Capture the cell that displays the provided text and extract its (X, Y) central coordinate. 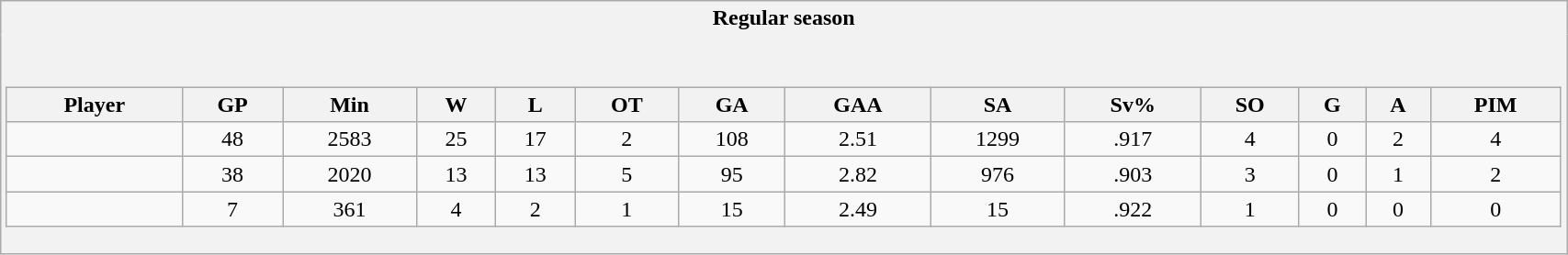
3 (1250, 174)
GA (732, 105)
2.49 (858, 209)
Min (350, 105)
Sv% (1134, 105)
PIM (1495, 105)
2020 (350, 174)
SO (1250, 105)
Player (94, 105)
25 (456, 139)
G (1332, 105)
SA (998, 105)
2583 (350, 139)
361 (350, 209)
.903 (1134, 174)
5 (626, 174)
1299 (998, 139)
W (456, 105)
976 (998, 174)
7 (231, 209)
.922 (1134, 209)
2.51 (858, 139)
2.82 (858, 174)
GP (231, 105)
17 (536, 139)
48 (231, 139)
A (1398, 105)
.917 (1134, 139)
Regular season (784, 18)
108 (732, 139)
GAA (858, 105)
38 (231, 174)
OT (626, 105)
95 (732, 174)
L (536, 105)
